Pinpoint the cell where the given text exists, returning its (x, y) midpoint coordinate. 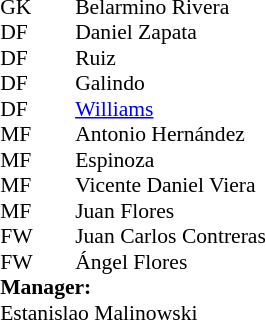
Vicente Daniel Viera (170, 185)
Ángel Flores (170, 262)
Antonio Hernández (170, 135)
Galindo (170, 83)
Williams (170, 109)
Manager: (133, 287)
Daniel Zapata (170, 33)
Juan Flores (170, 211)
Espinoza (170, 160)
Ruiz (170, 58)
Juan Carlos Contreras (170, 237)
